Locate the cell with the specified text and output its [x, y] center coordinate. 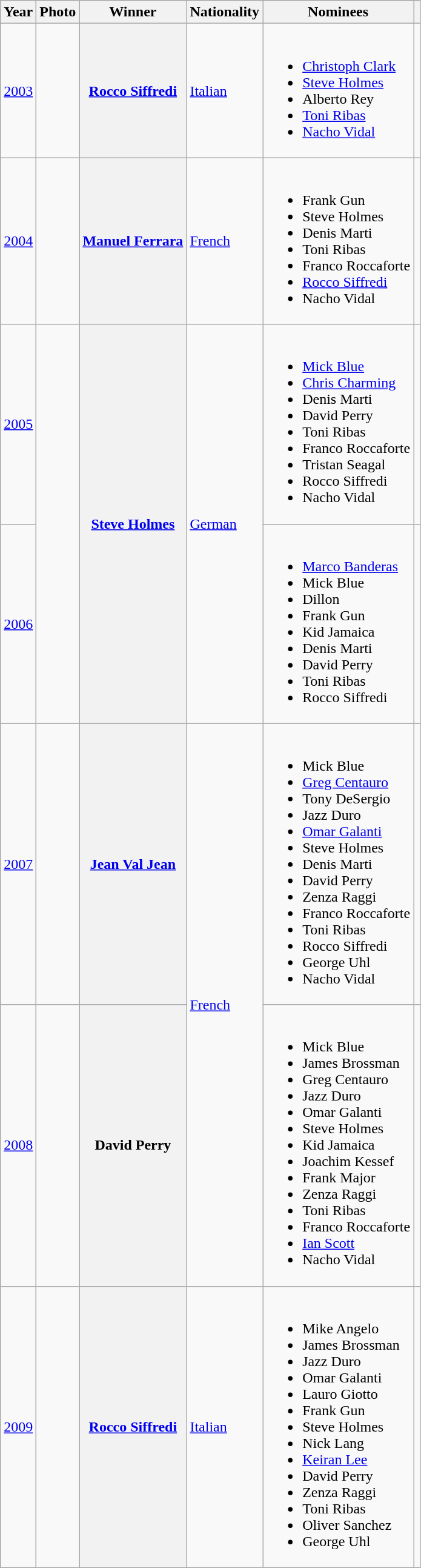
2009 [18, 1427]
Jean Val Jean [133, 864]
Manuel Ferrara [133, 241]
2007 [18, 864]
2004 [18, 241]
2006 [18, 623]
Photo [58, 12]
Nominees [338, 12]
2003 [18, 91]
Christoph Clark Steve Holmes Alberto Rey Toni Ribas Nacho Vidal [338, 91]
Frank Gun Steve Holmes Denis Marti Toni Ribas Franco Roccaforte Rocco Siffredi Nacho Vidal [338, 241]
David Perry [133, 1145]
Marco Banderas Mick Blue Dillon Frank Gun Kid Jamaica Denis Marti David Perry Toni Ribas Rocco Siffredi [338, 623]
Year [18, 12]
Nationality [225, 12]
Steve Holmes [133, 524]
2005 [18, 424]
Winner [133, 12]
Mick Blue Chris Charming Denis Marti David Perry Toni Ribas Franco Roccaforte Tristan Seagal Rocco Siffredi Nacho Vidal [338, 424]
German [225, 524]
2008 [18, 1145]
